Determine the (x, y) coordinate at the center of the cell enclosing the given text.  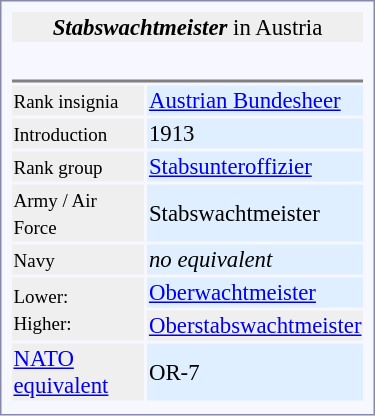
1913 (255, 133)
Introduction (78, 133)
Rank insignia (78, 101)
Oberwachtmeister (255, 293)
Lower:Higher: (78, 310)
no equivalent (255, 259)
Austrian Bundesheer (255, 101)
Stabsunteroffizier (255, 167)
Stabswachtmeister in Austria (188, 27)
Navy (78, 259)
Army / Air Force (78, 212)
OR-7 (255, 372)
Stabswachtmeister (255, 212)
Rank group (78, 167)
NATOequivalent (78, 372)
Oberstabswachtmeister (255, 325)
